Find where the given text appears and provide that cell's center as [X, Y] coordinate. 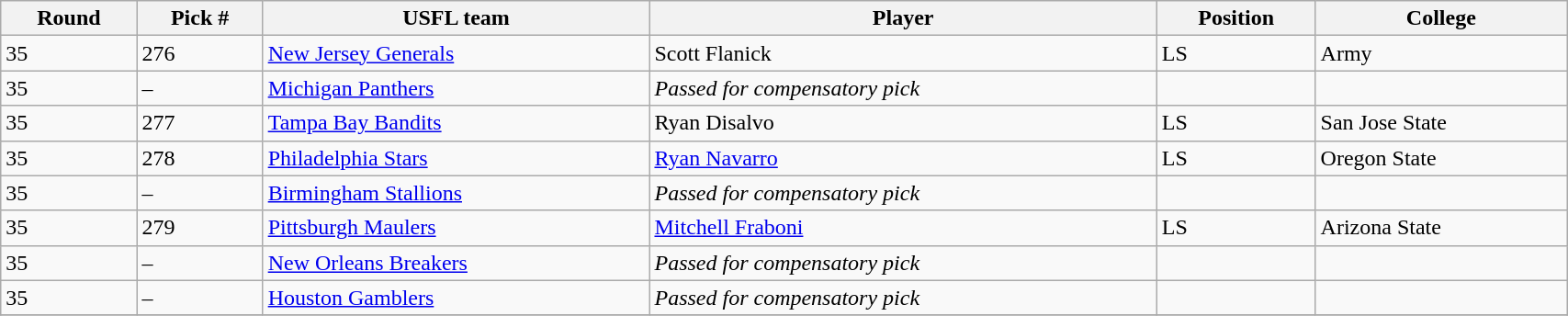
Birmingham Stallions [456, 193]
Army [1441, 53]
278 [200, 158]
Round [69, 18]
276 [200, 53]
Pittsburgh Maulers [456, 228]
279 [200, 228]
Mitchell Fraboni [903, 228]
Ryan Navarro [903, 158]
San Jose State [1441, 123]
USFL team [456, 18]
New Jersey Generals [456, 53]
Player [903, 18]
Scott Flanick [903, 53]
Pick # [200, 18]
Michigan Panthers [456, 88]
Philadelphia Stars [456, 158]
Position [1236, 18]
Houston Gamblers [456, 298]
Tampa Bay Bandits [456, 123]
College [1441, 18]
New Orleans Breakers [456, 263]
277 [200, 123]
Ryan Disalvo [903, 123]
Arizona State [1441, 228]
Oregon State [1441, 158]
